For the text-containing cell, return its midpoint in (x, y) coordinate format. 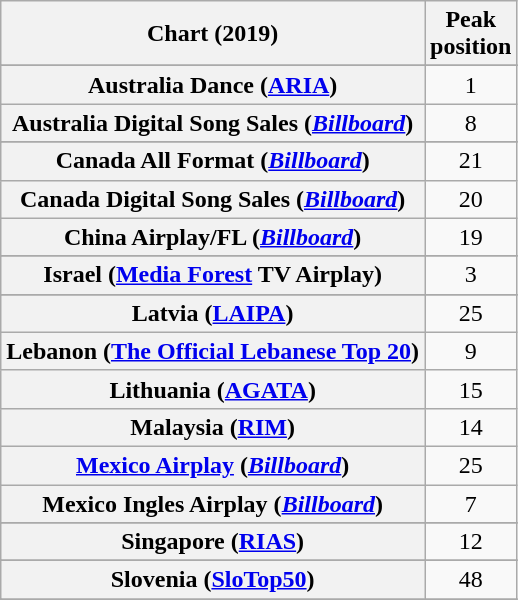
3 (471, 275)
Peakposition (471, 34)
China Airplay/FL (Billboard) (213, 237)
Mexico Ingles Airplay (Billboard) (213, 503)
12 (471, 542)
Canada All Format (Billboard) (213, 161)
7 (471, 503)
48 (471, 580)
Lithuania (AGATA) (213, 389)
Lebanon (The Official Lebanese Top 20) (213, 351)
21 (471, 161)
15 (471, 389)
Chart (2019) (213, 34)
14 (471, 427)
19 (471, 237)
Slovenia (SloTop50) (213, 580)
Latvia (LAIPA) (213, 313)
Malaysia (RIM) (213, 427)
20 (471, 199)
1 (471, 85)
Canada Digital Song Sales (Billboard) (213, 199)
Singapore (RIAS) (213, 542)
Mexico Airplay (Billboard) (213, 465)
8 (471, 123)
Australia Dance (ARIA) (213, 85)
Australia Digital Song Sales (Billboard) (213, 123)
Israel (Media Forest TV Airplay) (213, 275)
9 (471, 351)
